Locate the cell with the specified text and output its [X, Y] center coordinate. 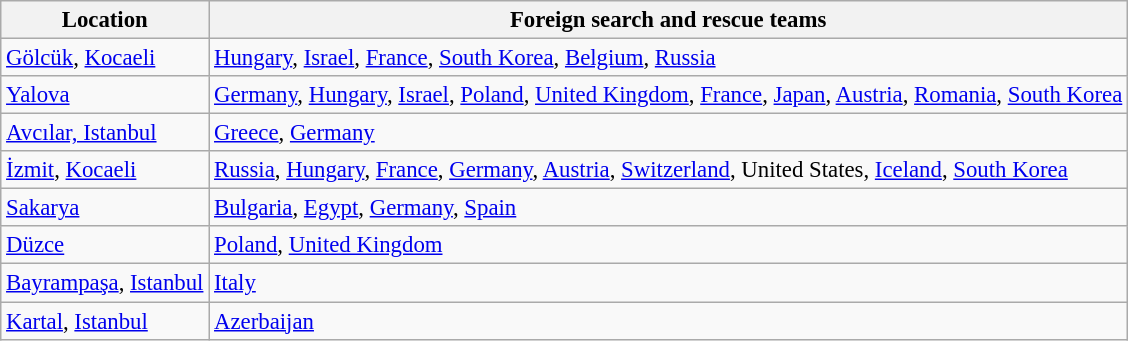
Bulgaria, Egypt, Germany, Spain [668, 208]
Poland, United Kingdom [668, 245]
Russia, Hungary, France, Germany, Austria, Switzerland, United States, Iceland, South Korea [668, 170]
Foreign search and rescue teams [668, 20]
Düzce [105, 245]
Bayrampaşa, Istanbul [105, 283]
Hungary, Israel, France, South Korea, Belgium, Russia [668, 58]
Avcılar, Istanbul [105, 133]
Sakarya [105, 208]
Gölcük, Kocaeli [105, 58]
Germany, Hungary, Israel, Poland, United Kingdom, France, Japan, Austria, Romania, South Korea [668, 95]
Yalova [105, 95]
İzmit, Kocaeli [105, 170]
Azerbaijan [668, 321]
Greece, Germany [668, 133]
Location [105, 20]
Italy [668, 283]
Kartal, Istanbul [105, 321]
